Provide the (x, y) coordinate of the cell's center where the given text is located.  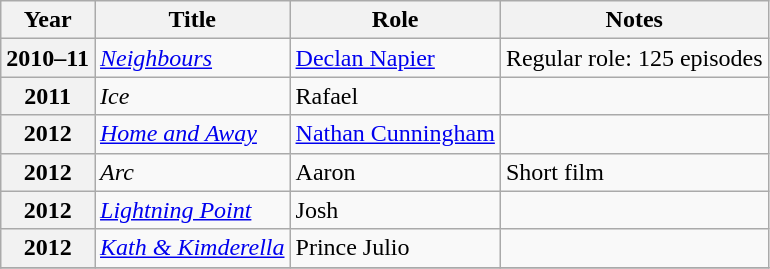
2010–11 (48, 58)
Josh (395, 210)
Regular role: 125 episodes (634, 58)
Declan Napier (395, 58)
Notes (634, 20)
2011 (48, 96)
Lightning Point (192, 210)
Prince Julio (395, 248)
Rafael (395, 96)
Ice (192, 96)
Title (192, 20)
Neighbours (192, 58)
Aaron (395, 172)
Year (48, 20)
Nathan Cunningham (395, 134)
Short film (634, 172)
Kath & Kimderella (192, 248)
Arc (192, 172)
Role (395, 20)
Home and Away (192, 134)
